Find where the given text appears and provide that cell's center as (x, y) coordinate. 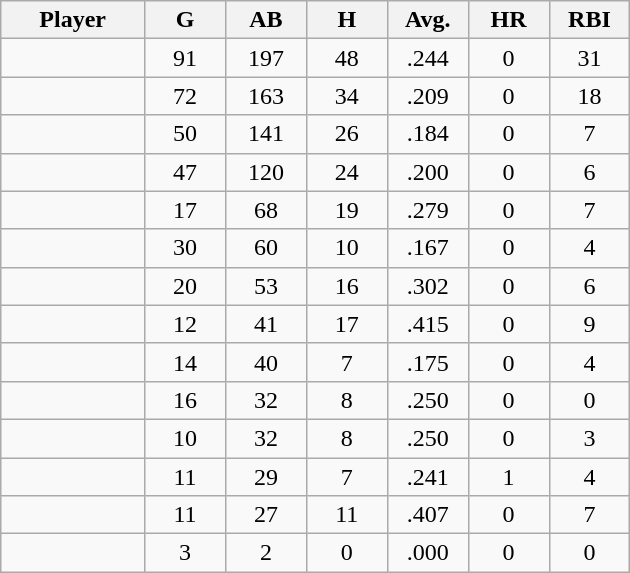
12 (186, 324)
24 (346, 172)
68 (266, 210)
47 (186, 172)
18 (590, 96)
.175 (428, 362)
.279 (428, 210)
.209 (428, 96)
91 (186, 58)
50 (186, 134)
40 (266, 362)
29 (266, 477)
141 (266, 134)
9 (590, 324)
197 (266, 58)
.184 (428, 134)
Player (73, 20)
27 (266, 515)
.244 (428, 58)
41 (266, 324)
120 (266, 172)
20 (186, 286)
60 (266, 248)
.415 (428, 324)
.167 (428, 248)
2 (266, 553)
26 (346, 134)
19 (346, 210)
Avg. (428, 20)
G (186, 20)
H (346, 20)
34 (346, 96)
RBI (590, 20)
AB (266, 20)
.000 (428, 553)
1 (508, 477)
30 (186, 248)
.407 (428, 515)
31 (590, 58)
163 (266, 96)
72 (186, 96)
53 (266, 286)
48 (346, 58)
14 (186, 362)
.200 (428, 172)
.241 (428, 477)
.302 (428, 286)
HR (508, 20)
